For the text-containing cell, return its midpoint in [x, y] coordinate format. 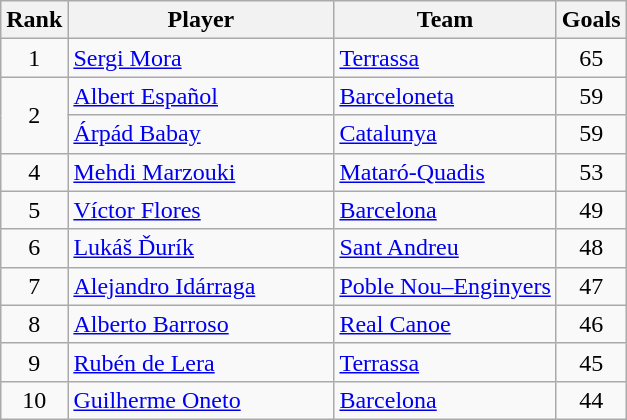
47 [591, 286]
Real Canoe [445, 324]
Mataró-Quadis [445, 172]
Albert Español [201, 96]
9 [34, 362]
Mehdi Marzouki [201, 172]
7 [34, 286]
Goals [591, 20]
48 [591, 248]
Player [201, 20]
45 [591, 362]
53 [591, 172]
Árpád Babay [201, 134]
Sergi Mora [201, 58]
Team [445, 20]
Rank [34, 20]
Lukáš Ďurík [201, 248]
6 [34, 248]
8 [34, 324]
65 [591, 58]
Rubén de Lera [201, 362]
5 [34, 210]
46 [591, 324]
Sant Andreu [445, 248]
4 [34, 172]
1 [34, 58]
Guilherme Oneto [201, 400]
Víctor Flores [201, 210]
Barceloneta [445, 96]
Poble Nou–Enginyers [445, 286]
Alejandro Idárraga [201, 286]
2 [34, 115]
10 [34, 400]
49 [591, 210]
Alberto Barroso [201, 324]
44 [591, 400]
Catalunya [445, 134]
